Output the [X, Y] coordinate of the center of the cell containing the given text.  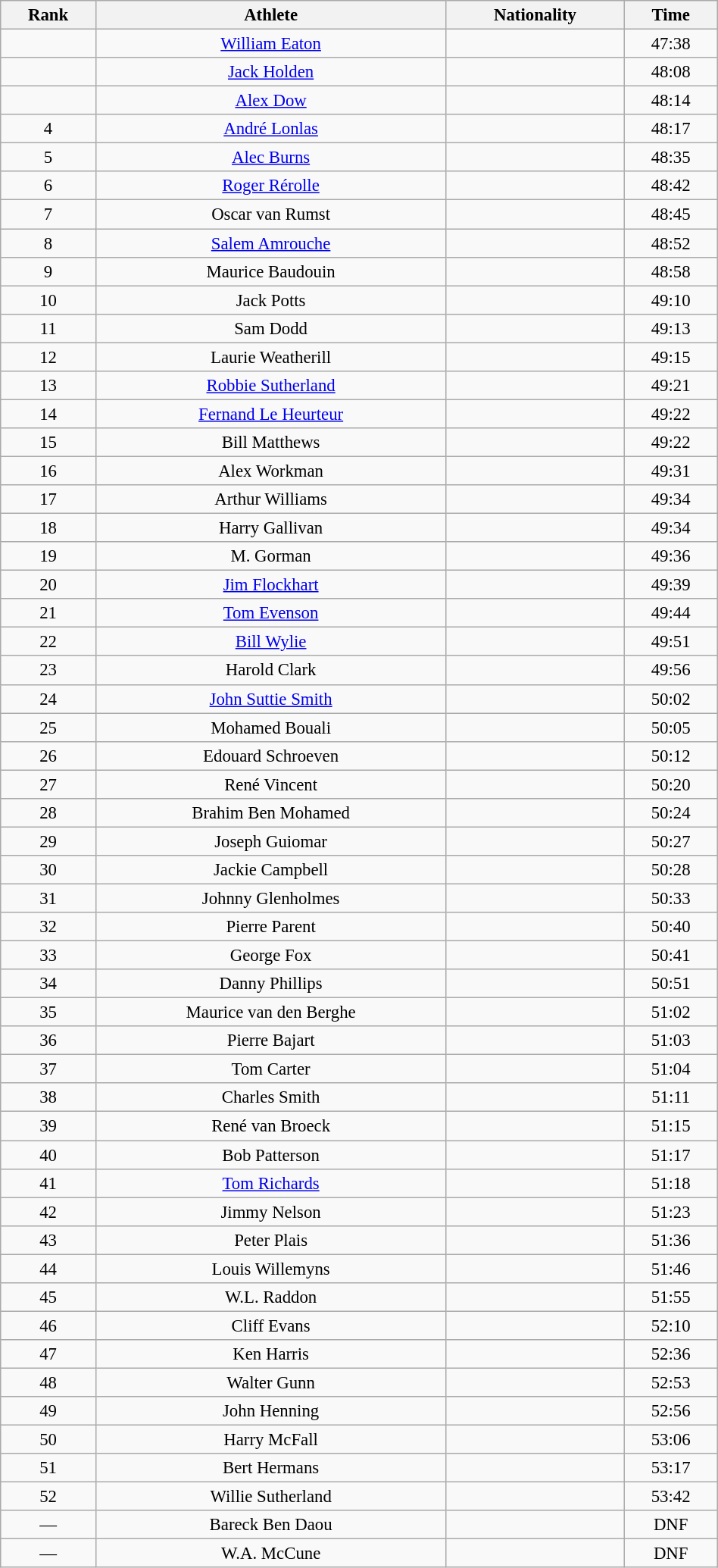
Edouard Schroeven [270, 756]
Athlete [270, 15]
René van Broeck [270, 1126]
51:17 [671, 1155]
18 [48, 528]
Pierre Parent [270, 927]
49 [48, 1411]
Salem Amrouche [270, 243]
51:11 [671, 1098]
51:04 [671, 1069]
49:51 [671, 642]
25 [48, 728]
Bert Hermans [270, 1468]
38 [48, 1098]
Harry Gallivan [270, 528]
46 [48, 1325]
Brahim Ben Mohamed [270, 813]
52:56 [671, 1411]
Sam Dodd [270, 328]
42 [48, 1212]
15 [48, 443]
Nationality [535, 15]
48:17 [671, 129]
50:41 [671, 956]
10 [48, 300]
14 [48, 414]
52:10 [671, 1325]
48 [48, 1382]
48:42 [671, 186]
12 [48, 357]
Pierre Bajart [270, 1041]
48:58 [671, 271]
51:03 [671, 1041]
34 [48, 984]
50:02 [671, 699]
George Fox [270, 956]
Time [671, 15]
31 [48, 898]
49:36 [671, 556]
33 [48, 956]
Jack Potts [270, 300]
37 [48, 1069]
23 [48, 671]
John Suttie Smith [270, 699]
17 [48, 499]
Maurice Baudouin [270, 271]
47 [48, 1354]
45 [48, 1297]
48:35 [671, 158]
47:38 [671, 44]
Fernand Le Heurteur [270, 414]
49:21 [671, 386]
22 [48, 642]
48:08 [671, 72]
Jackie Campbell [270, 870]
W.L. Raddon [270, 1297]
M. Gorman [270, 556]
20 [48, 585]
Laurie Weatherill [270, 357]
48:14 [671, 101]
40 [48, 1155]
50:51 [671, 984]
49:13 [671, 328]
50:12 [671, 756]
Tom Carter [270, 1069]
Roger Rérolle [270, 186]
44 [48, 1269]
Alex Workman [270, 471]
51:55 [671, 1297]
52:53 [671, 1382]
9 [48, 271]
Bob Patterson [270, 1155]
Jack Holden [270, 72]
52:36 [671, 1354]
29 [48, 841]
49:44 [671, 613]
24 [48, 699]
Mohamed Bouali [270, 728]
50:33 [671, 898]
Charles Smith [270, 1098]
49:39 [671, 585]
Ken Harris [270, 1354]
30 [48, 870]
Maurice van den Berghe [270, 1012]
4 [48, 129]
Harry McFall [270, 1440]
Willie Sutherland [270, 1497]
13 [48, 386]
W.A. McCune [270, 1554]
51:46 [671, 1269]
50:24 [671, 813]
5 [48, 158]
35 [48, 1012]
43 [48, 1240]
Peter Plais [270, 1240]
50:20 [671, 784]
50:27 [671, 841]
50:40 [671, 927]
48:45 [671, 214]
11 [48, 328]
16 [48, 471]
Jimmy Nelson [270, 1212]
Cliff Evans [270, 1325]
52 [48, 1497]
39 [48, 1126]
Oscar van Rumst [270, 214]
Bill Matthews [270, 443]
32 [48, 927]
7 [48, 214]
Tom Richards [270, 1183]
André Lonlas [270, 129]
Tom Evenson [270, 613]
53:06 [671, 1440]
William Eaton [270, 44]
53:42 [671, 1497]
Jim Flockhart [270, 585]
36 [48, 1041]
51:02 [671, 1012]
26 [48, 756]
21 [48, 613]
John Henning [270, 1411]
51:15 [671, 1126]
51 [48, 1468]
51:36 [671, 1240]
48:52 [671, 243]
49:56 [671, 671]
27 [48, 784]
6 [48, 186]
50 [48, 1440]
53:17 [671, 1468]
Joseph Guiomar [270, 841]
Bill Wylie [270, 642]
Rank [48, 15]
19 [48, 556]
Alec Burns [270, 158]
Johnny Glenholmes [270, 898]
René Vincent [270, 784]
Alex Dow [270, 101]
49:15 [671, 357]
Robbie Sutherland [270, 386]
41 [48, 1183]
8 [48, 243]
50:28 [671, 870]
49:10 [671, 300]
Louis Willemyns [270, 1269]
Danny Phillips [270, 984]
Harold Clark [270, 671]
51:23 [671, 1212]
51:18 [671, 1183]
Walter Gunn [270, 1382]
28 [48, 813]
50:05 [671, 728]
49:31 [671, 471]
Arthur Williams [270, 499]
Bareck Ben Daou [270, 1525]
